Find where the given text appears and provide that cell's center as [X, Y] coordinate. 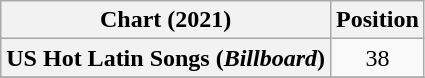
Position [378, 20]
Chart (2021) [166, 20]
38 [378, 58]
US Hot Latin Songs (Billboard) [166, 58]
